For the text-containing cell, return its midpoint in (X, Y) coordinate format. 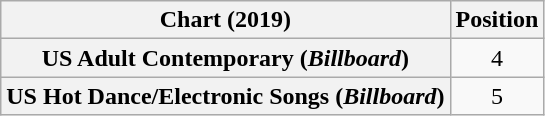
4 (497, 58)
5 (497, 96)
Position (497, 20)
Chart (2019) (226, 20)
US Hot Dance/Electronic Songs (Billboard) (226, 96)
US Adult Contemporary (Billboard) (226, 58)
